Determine the (x, y) coordinate at the center of the cell enclosing the given text.  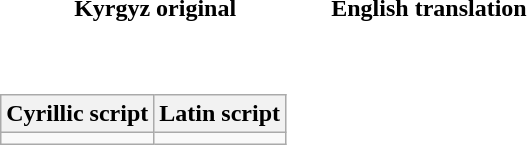
Cyrillic script (78, 114)
Latin script (220, 114)
